Locate the cell with the specified text and output its [X, Y] center coordinate. 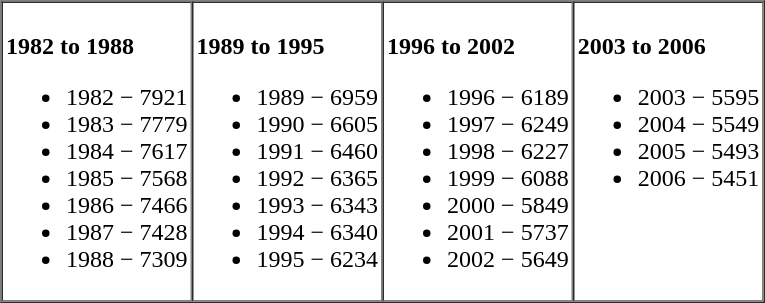
1982 to 19881982 − 79211983 − 77791984 − 76171985 − 75681986 − 74661987 − 74281988 − 7309 [98, 152]
1996 to 20021996 − 61891997 − 62491998 − 62271999 − 60882000 − 58492001 − 57372002 − 5649 [478, 152]
1989 to 19951989 − 69591990 − 66051991 − 64601992 − 63651993 − 63431994 − 63401995 − 6234 [288, 152]
2003 to 20062003 − 55952004 − 55492005 − 54932006 − 5451 [668, 152]
